Determine the [x, y] coordinate at the center of the cell enclosing the given text.  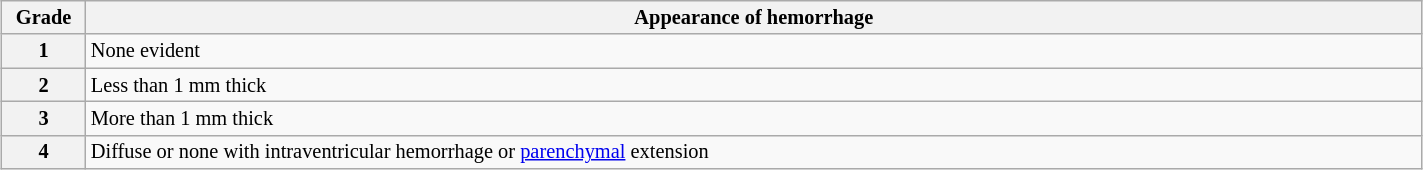
Diffuse or none with intraventricular hemorrhage or parenchymal extension [754, 152]
Appearance of hemorrhage [754, 17]
More than 1 mm thick [754, 118]
1 [44, 51]
2 [44, 85]
None evident [754, 51]
4 [44, 152]
Grade [44, 17]
3 [44, 118]
Less than 1 mm thick [754, 85]
